Search for the cell housing the specified text and yield its [X, Y] center coordinate. 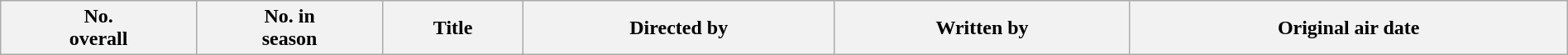
No. inseason [289, 28]
Title [453, 28]
Original air date [1348, 28]
Directed by [678, 28]
Written by [982, 28]
No.overall [99, 28]
